Search for the cell housing the specified text and yield its [x, y] center coordinate. 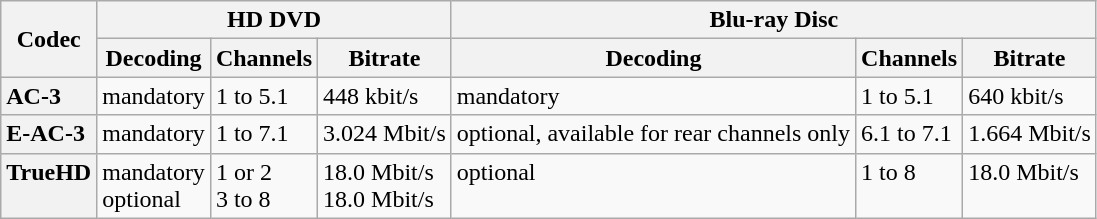
640 kbit/s [1030, 96]
18.0 Mbit/s 18.0 Mbit/s [385, 186]
TrueHD [49, 186]
448 kbit/s [385, 96]
Blu-ray Disc [774, 20]
AC-3 [49, 96]
18.0 Mbit/s [1030, 186]
1 to 8 [910, 186]
3.024 Mbit/s [385, 134]
1 or 2 3 to 8 [264, 186]
mandatoryoptional [154, 186]
optional [653, 186]
1.664 Mbit/s [1030, 134]
HD DVD [274, 20]
Codec [49, 39]
6.1 to 7.1 [910, 134]
1 to 7.1 [264, 134]
optional, available for rear channels only [653, 134]
E-AC-3 [49, 134]
